Locate the cell with the specified text and output its [x, y] center coordinate. 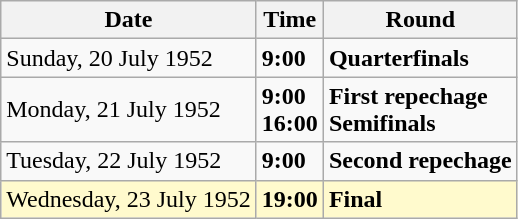
First repechageSemifinals [420, 110]
Final [420, 199]
19:00 [290, 199]
Wednesday, 23 July 1952 [129, 199]
Tuesday, 22 July 1952 [129, 161]
Second repechage [420, 161]
Sunday, 20 July 1952 [129, 58]
Date [129, 20]
Monday, 21 July 1952 [129, 110]
Time [290, 20]
9:0016:00 [290, 110]
Round [420, 20]
Quarterfinals [420, 58]
